Identify which cell holds the provided text, then report its (X, Y) central coordinate. 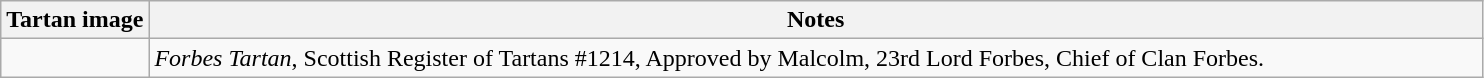
Forbes Tartan, Scottish Register of Tartans #1214, Approved by Malcolm, 23rd Lord Forbes, Chief of Clan Forbes. (816, 58)
Notes (816, 20)
Tartan image (75, 20)
